Scan for the cell matching the given text and deliver its [X, Y] coordinate at center. 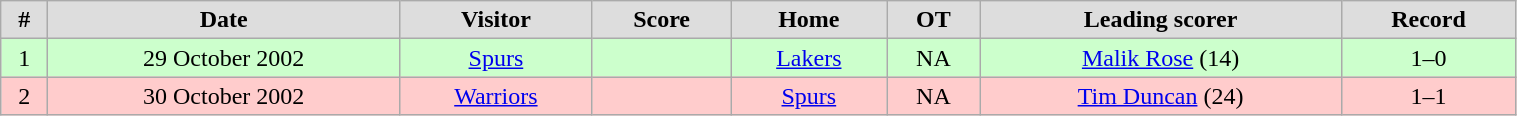
30 October 2002 [224, 96]
OT [934, 20]
Visitor [496, 20]
Date [224, 20]
Score [662, 20]
Lakers [809, 58]
1 [24, 58]
Malik Rose (14) [1160, 58]
Home [809, 20]
# [24, 20]
Warriors [496, 96]
1–1 [1428, 96]
29 October 2002 [224, 58]
2 [24, 96]
Record [1428, 20]
Leading scorer [1160, 20]
Tim Duncan (24) [1160, 96]
1–0 [1428, 58]
